Search for the cell housing the specified text and yield its [X, Y] center coordinate. 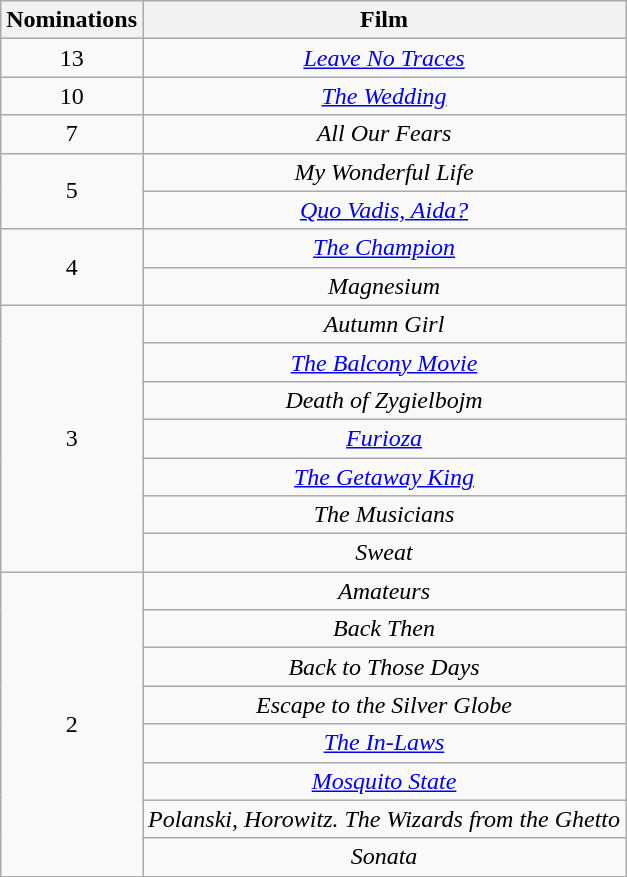
Sweat [384, 553]
Back Then [384, 629]
Film [384, 20]
7 [72, 134]
The Balcony Movie [384, 362]
My Wonderful Life [384, 172]
4 [72, 267]
The Musicians [384, 515]
Autumn Girl [384, 324]
Sonata [384, 857]
10 [72, 96]
The Getaway King [384, 477]
All Our Fears [384, 134]
Death of Zygielbojm [384, 400]
Furioza [384, 438]
Quo Vadis, Aida? [384, 210]
13 [72, 58]
Nominations [72, 20]
The Wedding [384, 96]
The In-Laws [384, 743]
5 [72, 191]
Polanski, Horowitz. The Wizards from the Ghetto [384, 819]
3 [72, 438]
Escape to the Silver Globe [384, 705]
2 [72, 724]
Magnesium [384, 286]
Back to Those Days [384, 667]
The Champion [384, 248]
Mosquito State [384, 781]
Leave No Traces [384, 58]
Amateurs [384, 591]
